For the text-containing cell, return its midpoint in [x, y] coordinate format. 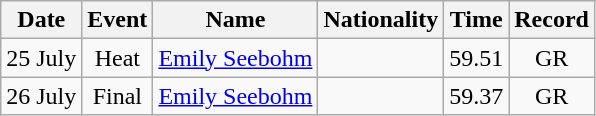
Event [118, 20]
Name [236, 20]
59.51 [476, 58]
Final [118, 96]
Time [476, 20]
Date [42, 20]
Heat [118, 58]
26 July [42, 96]
Nationality [381, 20]
25 July [42, 58]
Record [552, 20]
59.37 [476, 96]
